Detect which cell encompasses the target text, then output its [X, Y] center coordinate. 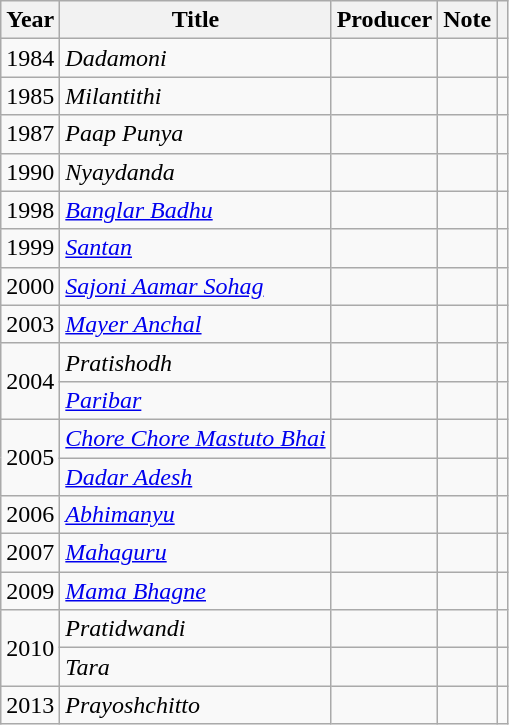
1999 [30, 248]
Banglar Badhu [196, 210]
2007 [30, 553]
Dadar Adesh [196, 477]
2006 [30, 515]
Mahaguru [196, 553]
2005 [30, 457]
Producer [384, 20]
Tara [196, 667]
Title [196, 20]
1985 [30, 96]
2004 [30, 381]
2010 [30, 648]
Paap Punya [196, 134]
Santan [196, 248]
Sajoni Aamar Sohag [196, 286]
1998 [30, 210]
1984 [30, 58]
Chore Chore Mastuto Bhai [196, 438]
Abhimanyu [196, 515]
1987 [30, 134]
Milantithi [196, 96]
Prayoshchitto [196, 705]
Pratishodh [196, 362]
Mama Bhagne [196, 591]
2013 [30, 705]
Pratidwandi [196, 629]
2000 [30, 286]
2003 [30, 324]
2009 [30, 591]
Dadamoni [196, 58]
1990 [30, 172]
Paribar [196, 400]
Nyaydanda [196, 172]
Year [30, 20]
Mayer Anchal [196, 324]
Note [468, 20]
